Capture the cell that displays the provided text and extract its (X, Y) central coordinate. 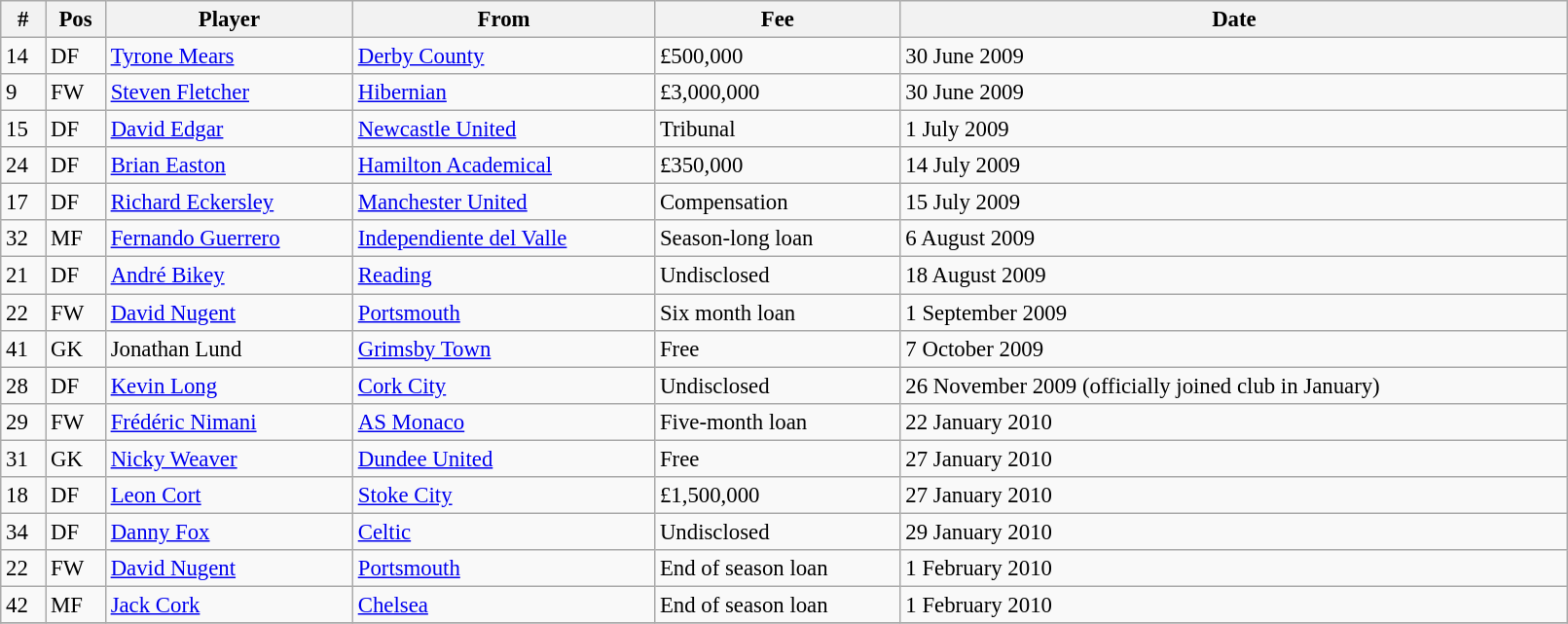
7 October 2009 (1234, 349)
28 (23, 385)
22 January 2010 (1234, 422)
Danny Fox (229, 532)
15 July 2009 (1234, 202)
Nicky Weaver (229, 459)
42 (23, 605)
29 (23, 422)
Season-long loan (778, 239)
£500,000 (778, 56)
£1,500,000 (778, 496)
# (23, 19)
Manchester United (503, 202)
André Bikey (229, 275)
31 (23, 459)
Tyrone Mears (229, 56)
AS Monaco (503, 422)
21 (23, 275)
Stoke City (503, 496)
David Edgar (229, 129)
Hibernian (503, 92)
Newcastle United (503, 129)
£3,000,000 (778, 92)
Date (1234, 19)
41 (23, 349)
9 (23, 92)
Jonathan Lund (229, 349)
Jack Cork (229, 605)
17 (23, 202)
6 August 2009 (1234, 239)
Kevin Long (229, 385)
Grimsby Town (503, 349)
Pos (76, 19)
Dundee United (503, 459)
Fee (778, 19)
Brian Easton (229, 165)
Leon Cort (229, 496)
Steven Fletcher (229, 92)
1 September 2009 (1234, 312)
14 July 2009 (1234, 165)
1 July 2009 (1234, 129)
32 (23, 239)
Compensation (778, 202)
Chelsea (503, 605)
Celtic (503, 532)
Six month loan (778, 312)
Richard Eckersley (229, 202)
26 November 2009 (officially joined club in January) (1234, 385)
18 (23, 496)
14 (23, 56)
Hamilton Academical (503, 165)
Five-month loan (778, 422)
Derby County (503, 56)
34 (23, 532)
18 August 2009 (1234, 275)
Independiente del Valle (503, 239)
£350,000 (778, 165)
15 (23, 129)
Reading (503, 275)
Tribunal (778, 129)
29 January 2010 (1234, 532)
Cork City (503, 385)
Player (229, 19)
24 (23, 165)
Frédéric Nimani (229, 422)
Fernando Guerrero (229, 239)
From (503, 19)
